Output the [x, y] coordinate of the center of the cell containing the given text.  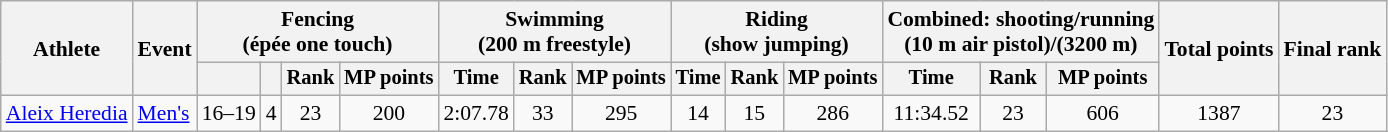
Total points [1218, 48]
2:07.78 [476, 114]
295 [622, 114]
Riding(show jumping) [777, 32]
Event [165, 48]
Aleix Heredia [67, 114]
33 [543, 114]
Final rank [1332, 48]
15 [755, 114]
286 [832, 114]
16–19 [229, 114]
11:34.52 [931, 114]
Athlete [67, 48]
Fencing(épée one touch) [318, 32]
4 [272, 114]
14 [698, 114]
Combined: shooting/running(10 m air pistol)/(3200 m) [1020, 32]
200 [388, 114]
Men's [165, 114]
606 [1102, 114]
1387 [1218, 114]
Swimming(200 m freestyle) [554, 32]
